Scan for the cell matching the given text and deliver its [x, y] coordinate at center. 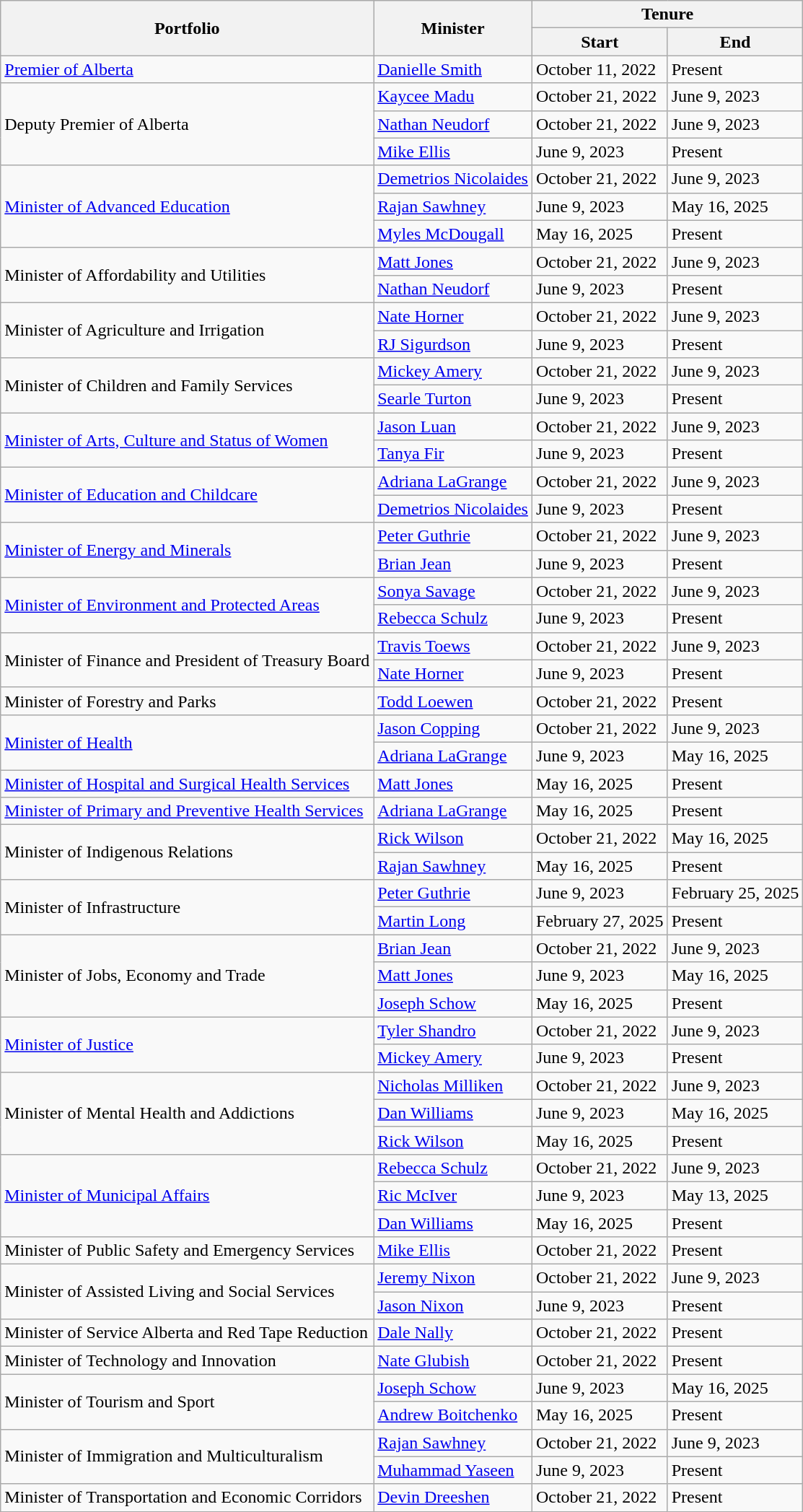
Danielle Smith [453, 69]
Kaycee Madu [453, 97]
Martin Long [453, 921]
Ric McIver [453, 1195]
Minister of Affordability and Utilities [188, 275]
Muhammad Yaseen [453, 1470]
Start [600, 42]
Jason Nixon [453, 1306]
Minister of Indigenous Relations [188, 852]
Minister of Forestry and Parks [188, 701]
Andrew Boitchenko [453, 1415]
Minister of Arts, Culture and Status of Women [188, 440]
Nicholas Milliken [453, 1085]
February 25, 2025 [735, 893]
Searle Turton [453, 399]
Minister of Municipal Affairs [188, 1195]
October 11, 2022 [600, 69]
Minister of Finance and President of Treasury Board [188, 660]
Minister of Hospital and Surgical Health Services [188, 783]
Minister of Education and Childcare [188, 495]
Minister of Children and Family Services [188, 385]
Todd Loewen [453, 701]
Portfolio [188, 28]
Jeremy Nixon [453, 1278]
Minister of Public Safety and Emergency Services [188, 1251]
Jason Copping [453, 728]
Deputy Premier of Alberta [188, 124]
Minister of Jobs, Economy and Trade [188, 976]
Minister of Infrastructure [188, 907]
Sonya Savage [453, 591]
Minister of Transportation and Economic Corridors [188, 1498]
Minister of Technology and Innovation [188, 1360]
Tenure [667, 14]
Myles McDougall [453, 234]
Premier of Alberta [188, 69]
Devin Dreeshen [453, 1498]
Minister of Primary and Preventive Health Services [188, 811]
End [735, 42]
Minister of Service Alberta and Red Tape Reduction [188, 1333]
Minister of Health [188, 742]
Minister of Agriculture and Irrigation [188, 330]
Minister of Environment and Protected Areas [188, 605]
Tyler Shandro [453, 1031]
Minister of Assisted Living and Social Services [188, 1292]
Minister [453, 28]
May 13, 2025 [735, 1195]
Nate Glubish [453, 1360]
Minister of Justice [188, 1044]
Dale Nally [453, 1333]
RJ Sigurdson [453, 344]
Minister of Immigration and Multiculturalism [188, 1456]
Minister of Energy and Minerals [188, 550]
Minister of Advanced Education [188, 206]
Tanya Fir [453, 454]
Minister of Tourism and Sport [188, 1402]
Minister of Mental Health and Addictions [188, 1113]
Jason Luan [453, 427]
February 27, 2025 [600, 921]
Travis Toews [453, 646]
